Locate the cell with the specified text and output its (x, y) center coordinate. 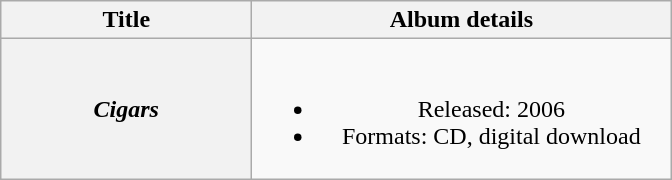
Title (126, 20)
Cigars (126, 109)
Released: 2006Formats: CD, digital download (462, 109)
Album details (462, 20)
